From the cell containing the given text, extract its center point as (x, y) coordinate. 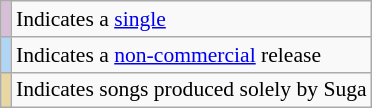
Indicates a single (192, 19)
Indicates a non-commercial release (192, 55)
Indicates songs produced solely by Suga (192, 90)
